For the text-containing cell, return its midpoint in [x, y] coordinate format. 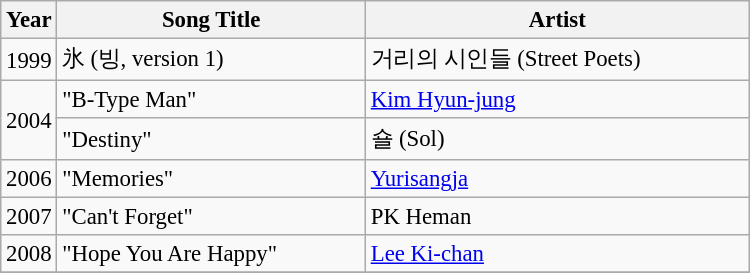
Yurisangja [557, 179]
Artist [557, 20]
"B-Type Man" [212, 100]
"Destiny" [212, 139]
Year [29, 20]
숄 (Sol) [557, 139]
Kim Hyun-jung [557, 100]
1999 [29, 60]
2004 [29, 121]
거리의 시인들 (Street Poets) [557, 60]
2006 [29, 179]
PK Heman [557, 217]
2007 [29, 217]
"Can't Forget" [212, 217]
Song Title [212, 20]
"Memories" [212, 179]
氷 (빙, version 1) [212, 60]
